From the cell containing the given text, extract its center point as [x, y] coordinate. 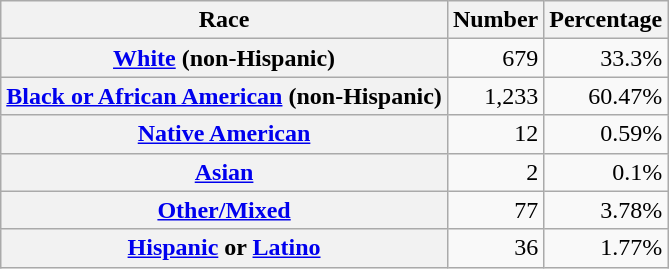
77 [495, 210]
33.3% [606, 58]
36 [495, 248]
Percentage [606, 20]
1.77% [606, 248]
White (non-Hispanic) [224, 58]
Black or African American (non-Hispanic) [224, 96]
Hispanic or Latino [224, 248]
679 [495, 58]
Number [495, 20]
60.47% [606, 96]
Native American [224, 134]
1,233 [495, 96]
Other/Mixed [224, 210]
3.78% [606, 210]
Asian [224, 172]
2 [495, 172]
12 [495, 134]
Race [224, 20]
0.59% [606, 134]
0.1% [606, 172]
